Search for the cell housing the specified text and yield its [X, Y] center coordinate. 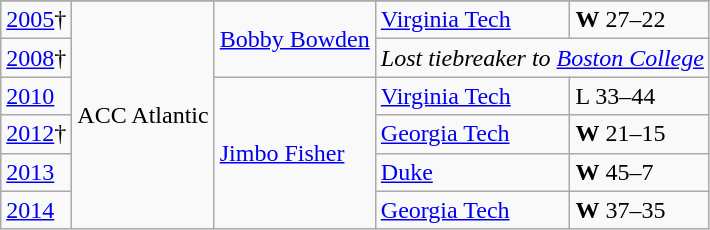
Bobby Bowden [294, 39]
W 45–7 [640, 172]
2005† [36, 20]
2014 [36, 210]
W 21–15 [640, 134]
Jimbo Fisher [294, 153]
2013 [36, 172]
W 37–35 [640, 210]
W 27–22 [640, 20]
Lost tiebreaker to Boston College [542, 58]
ACC Atlantic [143, 115]
L 33–44 [640, 96]
Duke [472, 172]
2010 [36, 96]
2008† [36, 58]
2012† [36, 134]
